Scan for the cell matching the given text and deliver its (X, Y) coordinate at center. 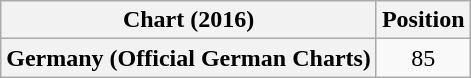
Chart (2016) (189, 20)
Germany (Official German Charts) (189, 58)
85 (423, 58)
Position (423, 20)
